Determine the (X, Y) coordinate at the center of the cell enclosing the given text.  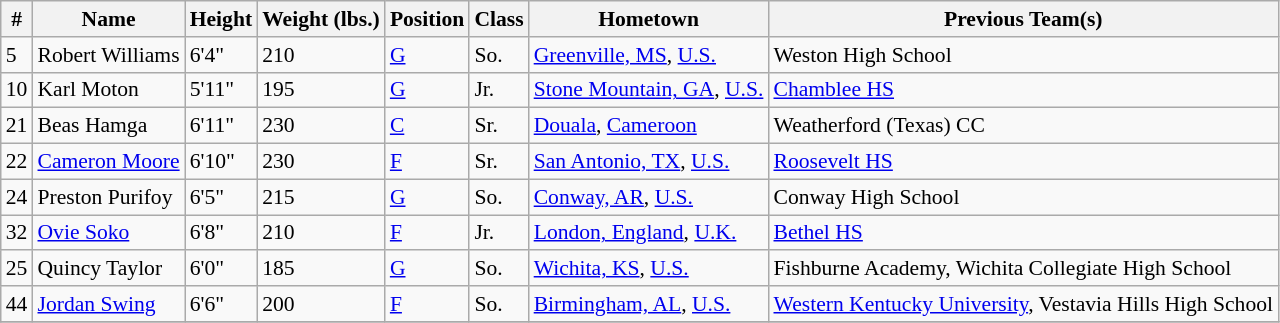
22 (17, 162)
6'6" (221, 304)
# (17, 19)
Hometown (649, 19)
5'11" (221, 90)
Preston Purifoy (108, 197)
Class (498, 19)
Beas Hamga (108, 126)
6'4" (221, 55)
Wichita, KS, U.S. (649, 269)
185 (321, 269)
Position (427, 19)
215 (321, 197)
Fishburne Academy, Wichita Collegiate High School (1023, 269)
200 (321, 304)
44 (17, 304)
Height (221, 19)
Weight (lbs.) (321, 19)
Weatherford (Texas) CC (1023, 126)
24 (17, 197)
6'0" (221, 269)
Previous Team(s) (1023, 19)
32 (17, 233)
Greenville, MS, U.S. (649, 55)
5 (17, 55)
San Antonio, TX, U.S. (649, 162)
Robert Williams (108, 55)
6'10" (221, 162)
Conway, AR, U.S. (649, 197)
Ovie Soko (108, 233)
London, England, U.K. (649, 233)
Douala, Cameroon (649, 126)
Stone Mountain, GA, U.S. (649, 90)
Conway High School (1023, 197)
6'8" (221, 233)
Quincy Taylor (108, 269)
10 (17, 90)
Jordan Swing (108, 304)
6'11" (221, 126)
Chamblee HS (1023, 90)
Cameron Moore (108, 162)
Birmingham, AL, U.S. (649, 304)
6'5" (221, 197)
Karl Moton (108, 90)
21 (17, 126)
25 (17, 269)
Roosevelt HS (1023, 162)
Bethel HS (1023, 233)
Weston High School (1023, 55)
C (427, 126)
195 (321, 90)
Name (108, 19)
Western Kentucky University, Vestavia Hills High School (1023, 304)
